Extract the (X, Y) coordinate from the center of the cell holding the provided text.  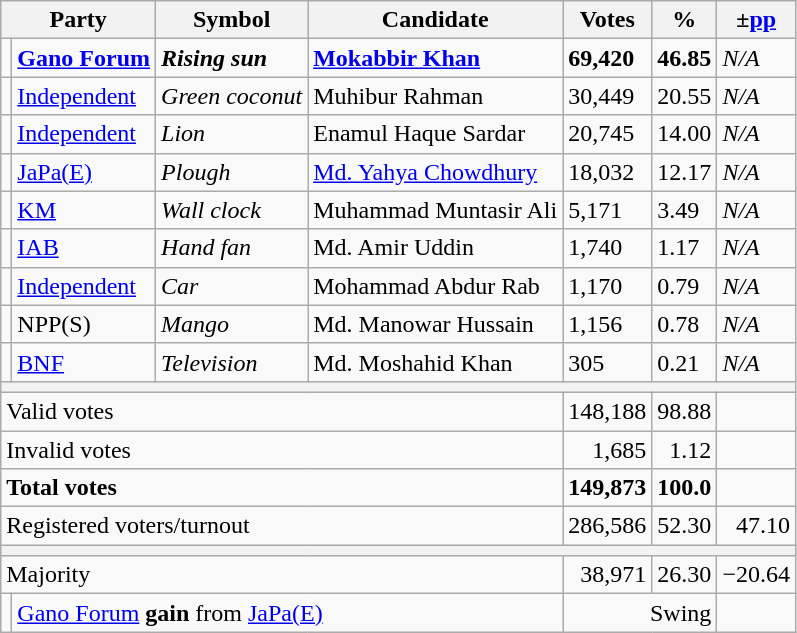
% (684, 20)
Television (232, 362)
3.49 (684, 210)
1,685 (608, 449)
0.79 (684, 286)
Md. Amir Uddin (436, 248)
±pp (756, 20)
5,171 (608, 210)
Swing (640, 613)
Candidate (436, 20)
1,740 (608, 248)
46.85 (684, 58)
Md. Manowar Hussain (436, 324)
KM (84, 210)
1.12 (684, 449)
Symbol (232, 20)
Total votes (282, 488)
JaPa(E) (84, 172)
Majority (282, 575)
IAB (84, 248)
Muhammad Muntasir Ali (436, 210)
148,188 (608, 411)
Invalid votes (282, 449)
NPP(S) (84, 324)
Wall clock (232, 210)
1,156 (608, 324)
Plough (232, 172)
Car (232, 286)
18,032 (608, 172)
0.21 (684, 362)
Mohammad Abdur Rab (436, 286)
Valid votes (282, 411)
Registered voters/turnout (282, 526)
Rising sun (232, 58)
305 (608, 362)
14.00 (684, 134)
30,449 (608, 96)
Hand fan (232, 248)
286,586 (608, 526)
47.10 (756, 526)
Lion (232, 134)
Gano Forum (84, 58)
100.0 (684, 488)
Muhibur Rahman (436, 96)
Mango (232, 324)
20.55 (684, 96)
Party (78, 20)
−20.64 (756, 575)
69,420 (608, 58)
38,971 (608, 575)
BNF (84, 362)
98.88 (684, 411)
Green coconut (232, 96)
0.78 (684, 324)
1.17 (684, 248)
Md. Moshahid Khan (436, 362)
Mokabbir Khan (436, 58)
1,170 (608, 286)
Gano Forum gain from JaPa(E) (288, 613)
Votes (608, 20)
52.30 (684, 526)
12.17 (684, 172)
149,873 (608, 488)
Md. Yahya Chowdhury (436, 172)
Enamul Haque Sardar (436, 134)
26.30 (684, 575)
20,745 (608, 134)
